Pinpoint the cell where the given text exists, returning its (x, y) midpoint coordinate. 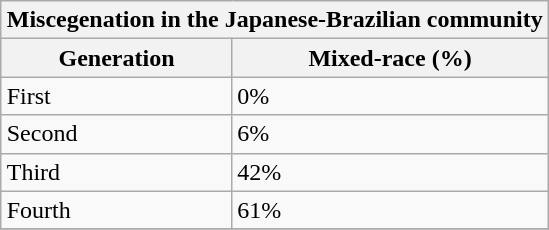
Mixed-race (%) (390, 58)
42% (390, 172)
Generation (116, 58)
6% (390, 134)
Fourth (116, 210)
61% (390, 210)
First (116, 96)
Third (116, 172)
0% (390, 96)
Second (116, 134)
Miscegenation in the Japanese-Brazilian community (274, 20)
